Extract the [X, Y] coordinate from the center of the cell holding the provided text.  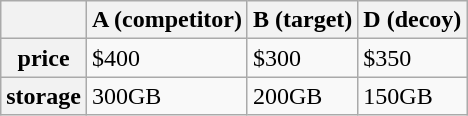
200GB [302, 96]
$400 [166, 58]
300GB [166, 96]
A (competitor) [166, 20]
D (decoy) [412, 20]
price [44, 58]
B (target) [302, 20]
$350 [412, 58]
$300 [302, 58]
150GB [412, 96]
storage [44, 96]
